Scan for the cell matching the given text and deliver its [x, y] coordinate at center. 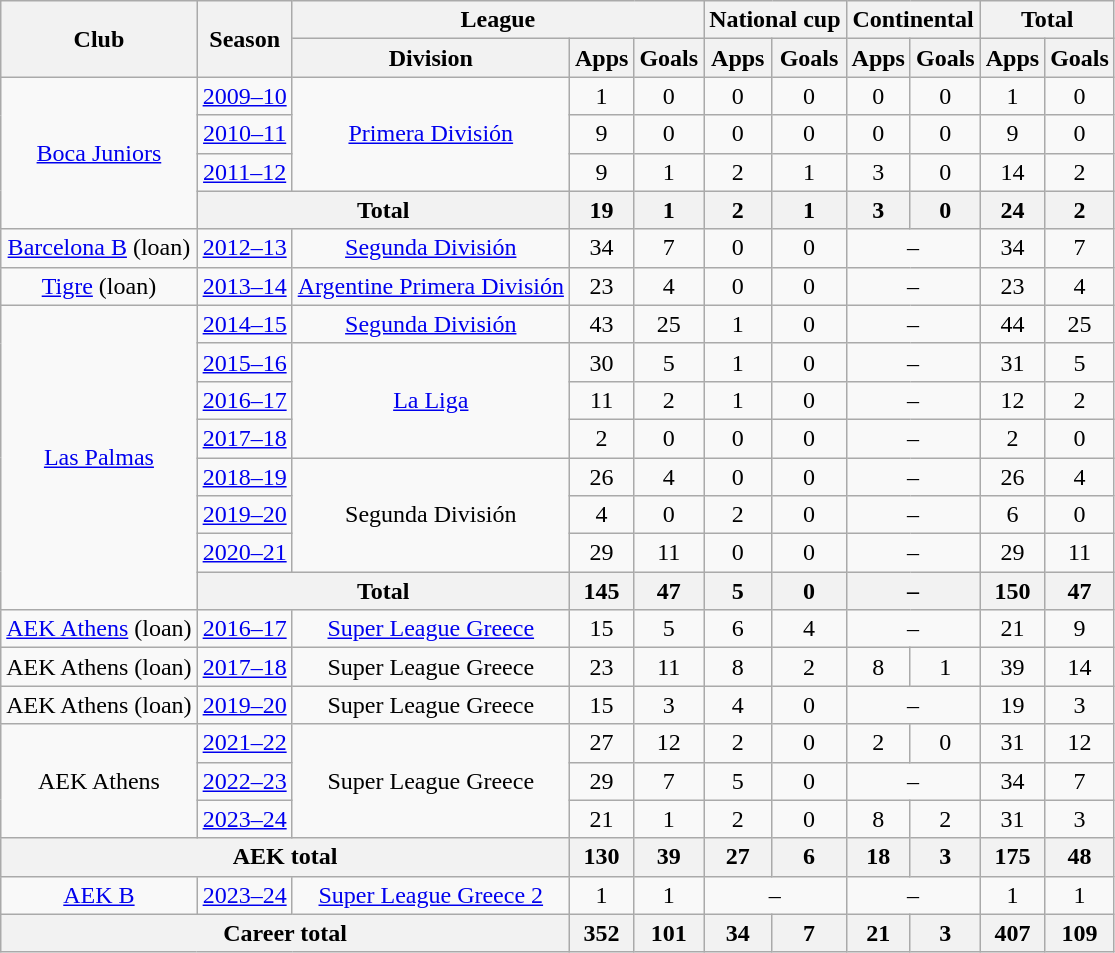
Division [430, 58]
AEK total [286, 857]
Argentine Primera División [430, 286]
30 [601, 362]
2021–22 [244, 743]
175 [1012, 857]
Primera División [430, 134]
Boca Juniors [99, 153]
Club [99, 39]
Tigre (loan) [99, 286]
Season [244, 39]
101 [669, 933]
44 [1012, 324]
2010–11 [244, 134]
2020–21 [244, 553]
352 [601, 933]
AEK B [99, 895]
2018–19 [244, 477]
AEK Athens [99, 781]
407 [1012, 933]
48 [1080, 857]
2014–15 [244, 324]
18 [878, 857]
43 [601, 324]
2013–14 [244, 286]
Career total [286, 933]
109 [1080, 933]
2009–10 [244, 96]
National cup [775, 20]
League [498, 20]
145 [601, 591]
2022–23 [244, 781]
2011–12 [244, 172]
La Liga [430, 400]
Barcelona B (loan) [99, 248]
150 [1012, 591]
2012–13 [244, 248]
24 [1012, 210]
Super League Greece 2 [430, 895]
Continental [913, 20]
Las Palmas [99, 457]
2015–16 [244, 362]
130 [601, 857]
